Extract the (x, y) coordinate from the center of the cell holding the provided text.  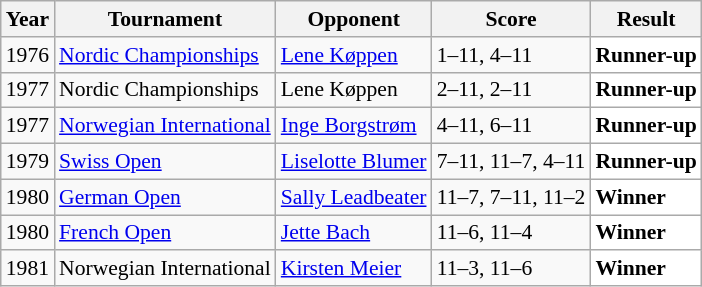
Jette Bach (354, 233)
Year (28, 19)
11–7, 7–11, 11–2 (512, 197)
Result (646, 19)
Tournament (165, 19)
Sally Leadbeater (354, 197)
4–11, 6–11 (512, 126)
Swiss Open (165, 162)
11–3, 11–6 (512, 269)
7–11, 11–7, 4–11 (512, 162)
1981 (28, 269)
11–6, 11–4 (512, 233)
1979 (28, 162)
1976 (28, 55)
Liselotte Blumer (354, 162)
Kirsten Meier (354, 269)
French Open (165, 233)
Opponent (354, 19)
German Open (165, 197)
Score (512, 19)
1–11, 4–11 (512, 55)
Inge Borgstrøm (354, 126)
2–11, 2–11 (512, 90)
